Capture the cell that displays the provided text and extract its [X, Y] central coordinate. 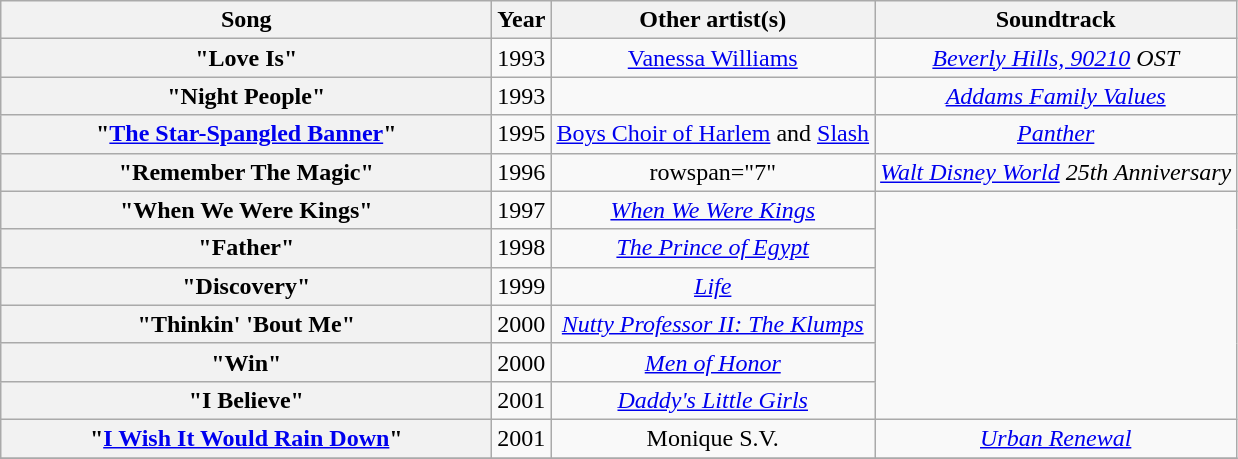
"Night People" [246, 96]
Urban Renewal [1056, 438]
Year [522, 20]
1995 [522, 134]
Vanessa Williams [713, 58]
Monique S.V. [713, 438]
"Love Is" [246, 58]
Walt Disney World 25th Anniversary [1056, 172]
"I Believe" [246, 400]
"Win" [246, 362]
1997 [522, 210]
1996 [522, 172]
Song [246, 20]
"Thinkin' 'Bout Me" [246, 324]
Men of Honor [713, 362]
Addams Family Values [1056, 96]
"When We Were Kings" [246, 210]
Nutty Professor II: The Klumps [713, 324]
Boys Choir of Harlem and Slash [713, 134]
"I Wish It Would Rain Down" [246, 438]
"Discovery" [246, 286]
Panther [1056, 134]
Daddy's Little Girls [713, 400]
1999 [522, 286]
Beverly Hills, 90210 OST [1056, 58]
Other artist(s) [713, 20]
"The Star-Spangled Banner" [246, 134]
1998 [522, 248]
Soundtrack [1056, 20]
"Father" [246, 248]
"Remember The Magic" [246, 172]
Life [713, 286]
The Prince of Egypt [713, 248]
When We Were Kings [713, 210]
rowspan="7" [713, 172]
